Output the [X, Y] coordinate of the center of the cell containing the given text.  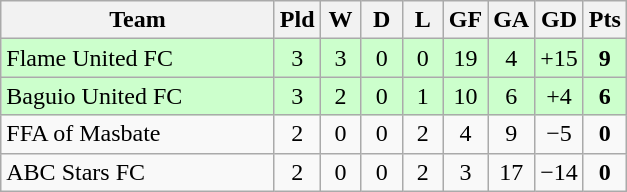
FFA of Masbate [138, 134]
1 [422, 96]
Baguio United FC [138, 96]
GA [512, 20]
GF [465, 20]
10 [465, 96]
Team [138, 20]
+4 [560, 96]
ABC Stars FC [138, 172]
+15 [560, 58]
19 [465, 58]
−5 [560, 134]
−14 [560, 172]
Pts [604, 20]
L [422, 20]
Flame United FC [138, 58]
GD [560, 20]
17 [512, 172]
W [340, 20]
Pld [297, 20]
D [382, 20]
